Output the [x, y] coordinate of the center of the cell containing the given text.  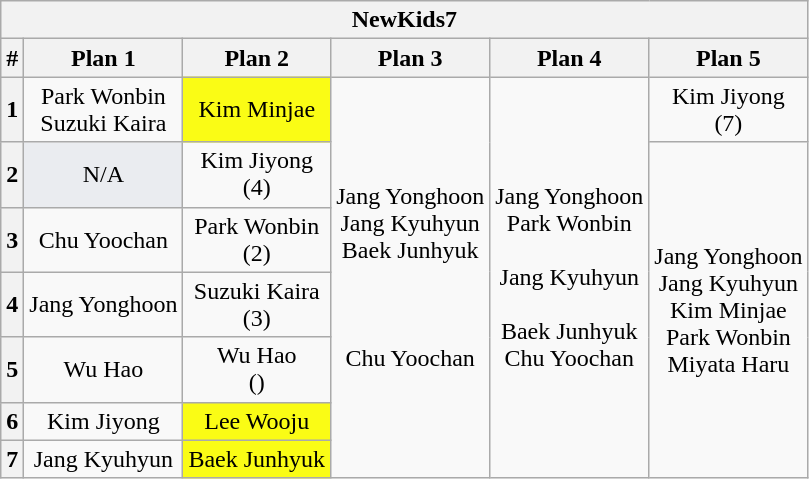
7 [12, 459]
Kim Jiyong [104, 421]
Plan 1 [104, 58]
Kim Jiyong(7) [728, 110]
3 [12, 240]
5 [12, 370]
Wu Hao [104, 370]
Plan 4 [570, 58]
Chu Yoochan [104, 240]
N/A [104, 174]
Kim Minjae [257, 110]
Plan 2 [257, 58]
6 [12, 421]
Park Wonbin(2) [257, 240]
Lee Wooju [257, 421]
1 [12, 110]
Plan 5 [728, 58]
Plan 3 [410, 58]
Jang YonghoonPark WonbinJang KyuhyunBaek JunhyukChu Yoochan [570, 278]
Jang Kyuhyun [104, 459]
# [12, 58]
Baek Junhyuk [257, 459]
Jang YonghoonJang KyuhyunBaek JunhyukChu Yoochan [410, 278]
4 [12, 304]
Park WonbinSuzuki Kaira [104, 110]
NewKids7 [404, 20]
Jang YonghoonJang KyuhyunKim MinjaePark WonbinMiyata Haru [728, 310]
Suzuki Kaira(3) [257, 304]
2 [12, 174]
Kim Jiyong(4) [257, 174]
Jang Yonghoon [104, 304]
Wu Hao() [257, 370]
